Return the [x, y] coordinate for the center point of the cell that contains the specified text.  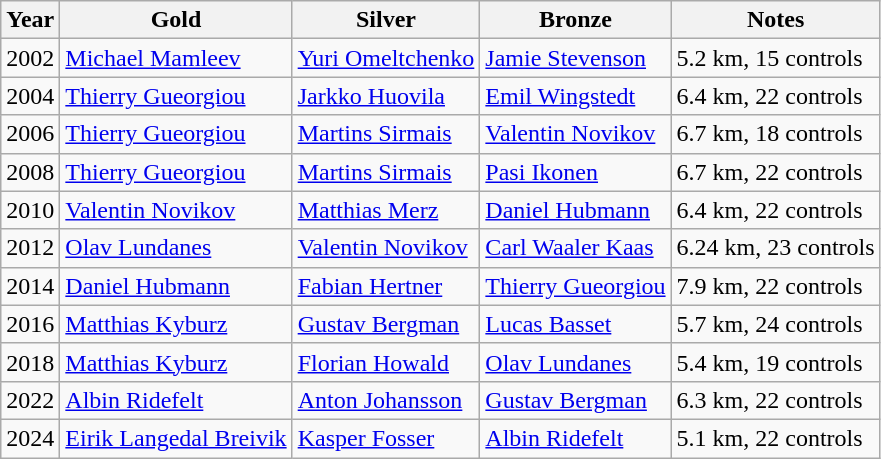
6.24 km, 23 controls [776, 248]
2024 [30, 438]
Anton Johansson [386, 400]
2012 [30, 248]
Carl Waaler Kaas [576, 248]
6.7 km, 22 controls [776, 172]
7.9 km, 22 controls [776, 286]
Emil Wingstedt [576, 96]
2022 [30, 400]
6.3 km, 22 controls [776, 400]
2004 [30, 96]
2016 [30, 324]
5.2 km, 15 controls [776, 58]
Lucas Basset [576, 324]
Jarkko Huovila [386, 96]
2010 [30, 210]
Florian Howald [386, 362]
Bronze [576, 20]
Jamie Stevenson [576, 58]
2008 [30, 172]
2002 [30, 58]
2018 [30, 362]
Matthias Merz [386, 210]
Notes [776, 20]
Gold [176, 20]
Michael Mamleev [176, 58]
Silver [386, 20]
Pasi Ikonen [576, 172]
6.7 km, 18 controls [776, 134]
Eirik Langedal Breivik [176, 438]
Yuri Omeltchenko [386, 58]
Year [30, 20]
Fabian Hertner [386, 286]
Kasper Fosser [386, 438]
5.7 km, 24 controls [776, 324]
5.4 km, 19 controls [776, 362]
2006 [30, 134]
5.1 km, 22 controls [776, 438]
2014 [30, 286]
